Search for the cell housing the specified text and yield its [X, Y] center coordinate. 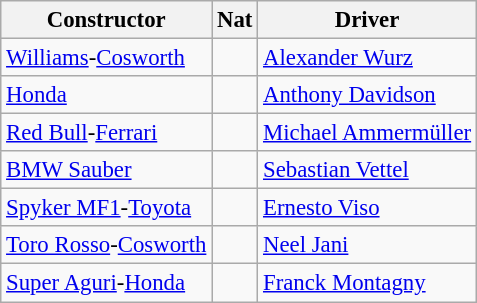
Williams-Cosworth [106, 58]
Honda [106, 95]
Constructor [106, 20]
Anthony Davidson [368, 95]
Super Aguri-Honda [106, 283]
Driver [368, 20]
Sebastian Vettel [368, 170]
Franck Montagny [368, 283]
Toro Rosso-Cosworth [106, 245]
Neel Jani [368, 245]
BMW Sauber [106, 170]
Spyker MF1-Toyota [106, 208]
Nat [235, 20]
Michael Ammermüller [368, 133]
Alexander Wurz [368, 58]
Red Bull-Ferrari [106, 133]
Ernesto Viso [368, 208]
